Capture the cell that displays the provided text and extract its [x, y] central coordinate. 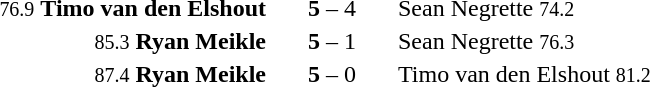
5 – 1 [332, 41]
